Detect which cell encompasses the target text, then output its [X, Y] center coordinate. 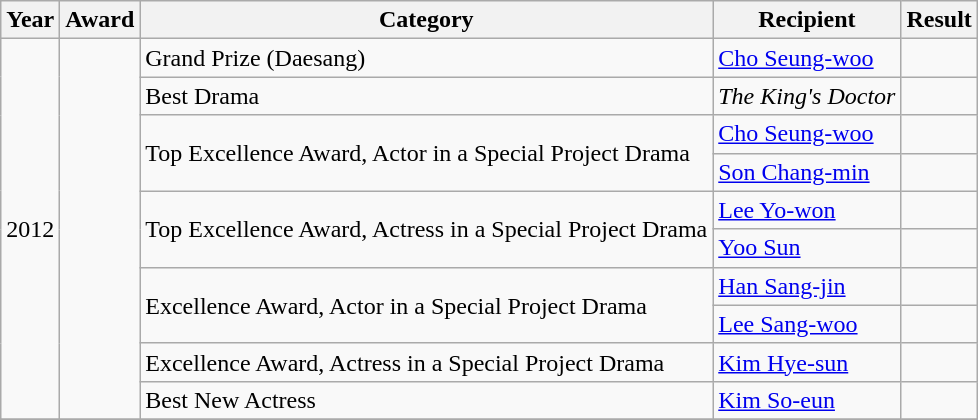
Excellence Award, Actor in a Special Project Drama [426, 305]
Top Excellence Award, Actor in a Special Project Drama [426, 153]
Excellence Award, Actress in a Special Project Drama [426, 362]
Top Excellence Award, Actress in a Special Project Drama [426, 229]
Han Sang-jin [807, 286]
Kim Hye-sun [807, 362]
Lee Yo-won [807, 210]
Recipient [807, 20]
2012 [30, 230]
Best New Actress [426, 400]
Yoo Sun [807, 248]
Year [30, 20]
Category [426, 20]
Result [939, 20]
The King's Doctor [807, 96]
Lee Sang-woo [807, 324]
Best Drama [426, 96]
Grand Prize (Daesang) [426, 58]
Award [100, 20]
Kim So-eun [807, 400]
Son Chang-min [807, 172]
